Identify which cell holds the provided text, then report its (x, y) central coordinate. 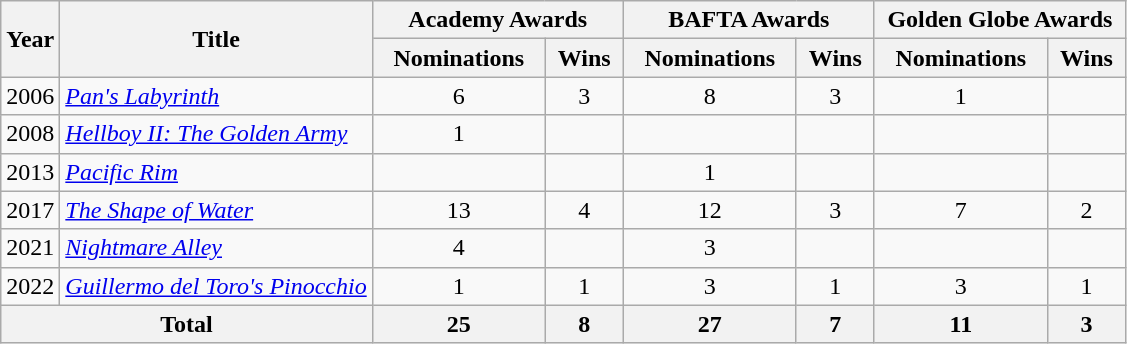
The Shape of Water (216, 210)
Pan's Labyrinth (216, 96)
Academy Awards (498, 20)
6 (458, 96)
2013 (30, 172)
12 (710, 210)
Title (216, 39)
Nightmare Alley (216, 248)
2 (1086, 210)
Guillermo del Toro's Pinocchio (216, 286)
2006 (30, 96)
25 (458, 324)
Hellboy II: The Golden Army (216, 134)
27 (710, 324)
Year (30, 39)
13 (458, 210)
11 (960, 324)
Pacific Rim (216, 172)
2017 (30, 210)
2008 (30, 134)
Golden Globe Awards (1000, 20)
2021 (30, 248)
BAFTA Awards (748, 20)
2022 (30, 286)
Total (186, 324)
